Extract the [X, Y] coordinate from the center of the cell holding the provided text.  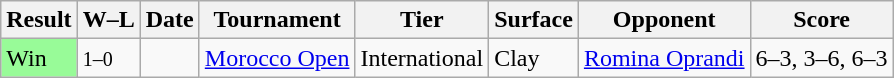
Clay [534, 58]
Surface [534, 20]
Score [822, 20]
Win [39, 58]
International [422, 58]
Opponent [664, 20]
Morocco Open [277, 58]
Romina Oprandi [664, 58]
6–3, 3–6, 6–3 [822, 58]
1–0 [108, 58]
Result [39, 20]
Date [170, 20]
Tier [422, 20]
Tournament [277, 20]
W–L [108, 20]
